Locate the cell with the specified text and output its [X, Y] center coordinate. 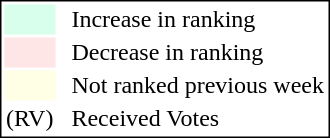
Received Votes [198, 119]
Increase in ranking [198, 19]
Not ranked previous week [198, 85]
Decrease in ranking [198, 53]
(RV) [29, 119]
